For the text-containing cell, return its midpoint in [x, y] coordinate format. 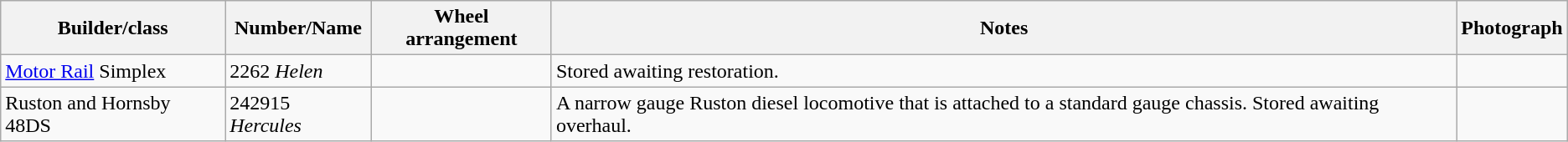
2262 Helen [298, 71]
Builder/class [113, 28]
Notes [1003, 28]
Wheel arrangement [461, 28]
Ruston and Hornsby 48DS [113, 114]
242915 Hercules [298, 114]
A narrow gauge Ruston diesel locomotive that is attached to a standard gauge chassis. Stored awaiting overhaul. [1003, 114]
Photograph [1512, 28]
Stored awaiting restoration. [1003, 71]
Number/Name [298, 28]
Motor Rail Simplex [113, 71]
